Output the [X, Y] coordinate of the center of the cell containing the given text.  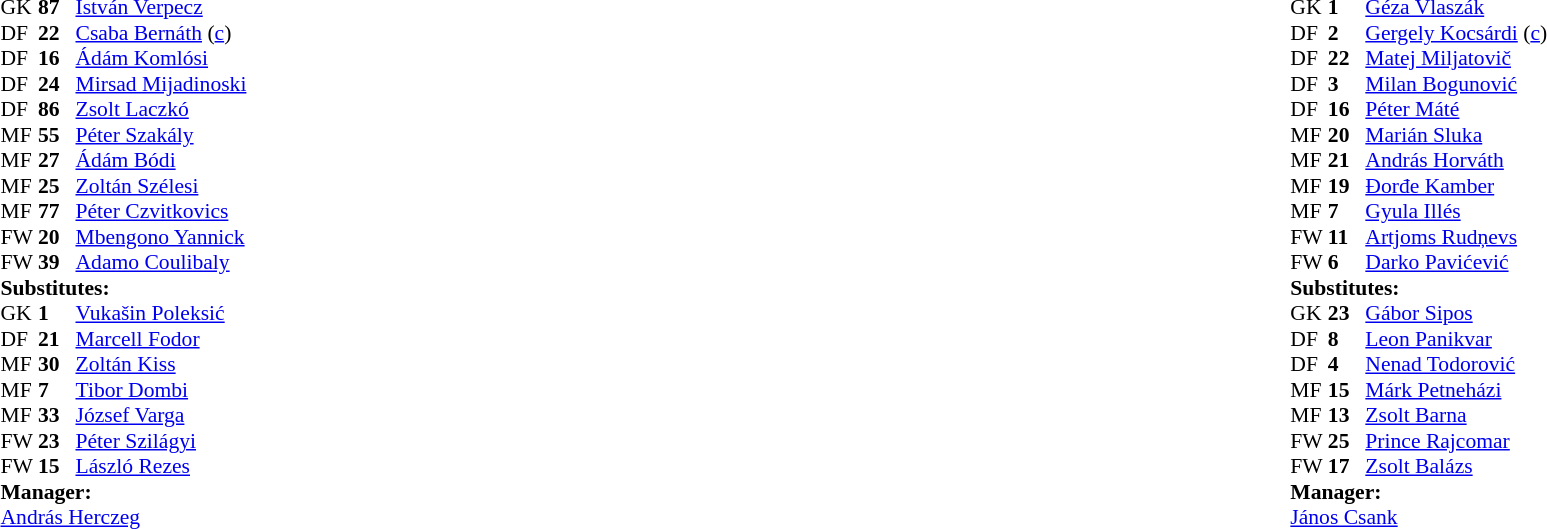
55 [57, 135]
Péter Máté [1456, 109]
Matej Miljatovič [1456, 59]
József Varga [162, 415]
Zsolt Laczkó [162, 109]
Marián Sluka [1456, 135]
8 [1347, 339]
3 [1347, 84]
86 [57, 109]
Ádám Bódi [162, 161]
19 [1347, 186]
András Horváth [1456, 161]
Péter Szakály [162, 135]
Ádám Komlósi [162, 59]
Artjoms Rudņevs [1456, 237]
17 [1347, 467]
11 [1347, 237]
Gyula Illés [1456, 211]
33 [57, 415]
1 [57, 313]
Zoltán Szélesi [162, 186]
Zsolt Balázs [1456, 467]
Tibor Dombi [162, 390]
Zoltán Kiss [162, 365]
2 [1347, 33]
László Rezes [162, 467]
Gergely Kocsárdi (c) [1456, 33]
Csaba Bernáth (c) [162, 33]
Péter Czvitkovics [162, 211]
Péter Szilágyi [162, 441]
6 [1347, 263]
Milan Bogunović [1456, 84]
Gábor Sipos [1456, 313]
Marcell Fodor [162, 339]
Mbengono Yannick [162, 237]
24 [57, 84]
Nenad Todorović [1456, 365]
27 [57, 161]
Mirsad Mijadinoski [162, 84]
Đorđe Kamber [1456, 186]
Vukašin Poleksić [162, 313]
Darko Pavićević [1456, 263]
Prince Rajcomar [1456, 441]
Leon Panikvar [1456, 339]
30 [57, 365]
77 [57, 211]
39 [57, 263]
4 [1347, 365]
Zsolt Barna [1456, 415]
Adamo Coulibaly [162, 263]
Márk Petneházi [1456, 390]
13 [1347, 415]
